Determine the (X, Y) coordinate at the center of the cell enclosing the given text.  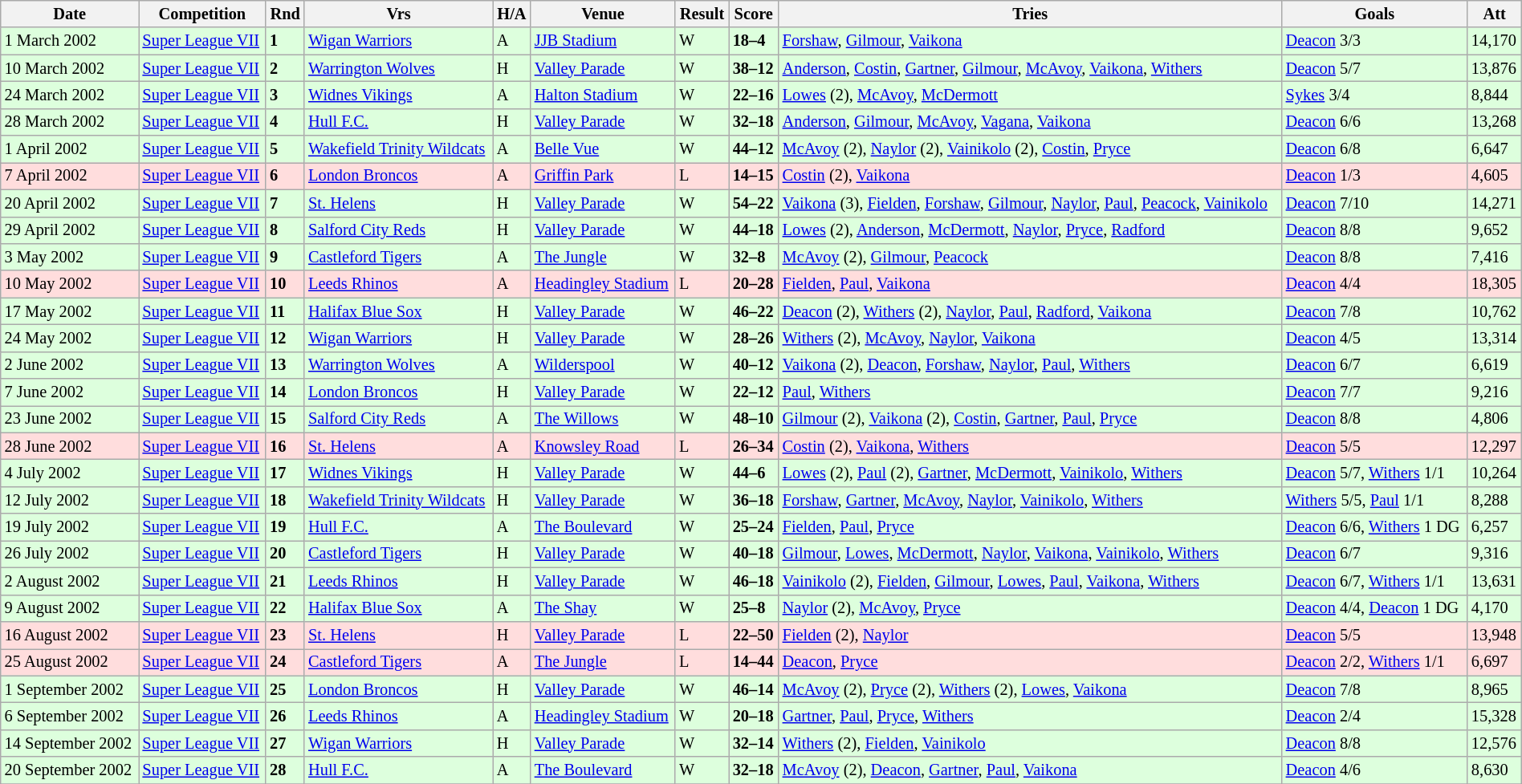
16 (285, 446)
Forshaw, Gartner, McAvoy, Naylor, Vainikolo, Withers (1031, 500)
4,806 (1495, 419)
28 (285, 770)
Deacon 2/4 (1374, 716)
Gartner, Paul, Pryce, Withers (1031, 716)
29 April 2002 (70, 230)
10 March 2002 (70, 68)
Deacon (2), Withers (2), Naylor, Paul, Radford, Vaikona (1031, 311)
Withers (2), Fielden, Vainikolo (1031, 743)
6,619 (1495, 365)
28 March 2002 (70, 122)
McAvoy (2), Pryce (2), Withers (2), Lowes, Vaikona (1031, 689)
44–12 (754, 149)
Deacon 5/7, Withers 1/1 (1374, 473)
4,170 (1495, 608)
38–12 (754, 68)
Deacon 7/10 (1374, 203)
10,762 (1495, 311)
7 (285, 203)
9,216 (1495, 392)
Gilmour (2), Vaikona (2), Costin, Gartner, Paul, Pryce (1031, 419)
Withers (2), McAvoy, Naylor, Vaikona (1031, 338)
13 (285, 365)
Lowes (2), McAvoy, McDermott (1031, 95)
24 March 2002 (70, 95)
12 July 2002 (70, 500)
Gilmour, Lowes, McDermott, Naylor, Vaikona, Vainikolo, Withers (1031, 554)
14 September 2002 (70, 743)
Vaikona (3), Fielden, Forshaw, Gilmour, Naylor, Paul, Peacock, Vainikolo (1031, 203)
22–50 (754, 635)
10,264 (1495, 473)
Score (754, 14)
8 (285, 230)
6,647 (1495, 149)
10 (285, 284)
Fielden (2), Naylor (1031, 635)
21 (285, 581)
Forshaw, Gilmour, Vaikona (1031, 41)
Knowsley Road (603, 446)
The Willows (603, 419)
Deacon 4/4 (1374, 284)
JJB Stadium (603, 41)
Vrs (398, 14)
6 (285, 176)
Deacon 6/8 (1374, 149)
Venue (603, 14)
Anderson, Costin, Gartner, Gilmour, McAvoy, Vaikona, Withers (1031, 68)
Deacon 4/4, Deacon 1 DG (1374, 608)
22–12 (754, 392)
Deacon 5/7 (1374, 68)
8,630 (1495, 770)
12 (285, 338)
Deacon 2/2, Withers 1/1 (1374, 662)
20–28 (754, 284)
10 May 2002 (70, 284)
Fielden, Paul, Vaikona (1031, 284)
46–14 (754, 689)
6,697 (1495, 662)
2 June 2002 (70, 365)
Deacon 4/6 (1374, 770)
40–12 (754, 365)
19 July 2002 (70, 527)
Deacon 7/7 (1374, 392)
Att (1495, 14)
Deacon 4/5 (1374, 338)
8,844 (1495, 95)
13,876 (1495, 68)
Vainikolo (2), Fielden, Gilmour, Lowes, Paul, Vaikona, Withers (1031, 581)
25 (285, 689)
Deacon 6/6 (1374, 122)
13,314 (1495, 338)
26 (285, 716)
18–4 (754, 41)
48–10 (754, 419)
Costin (2), Vaikona, Withers (1031, 446)
Halton Stadium (603, 95)
25–24 (754, 527)
Belle Vue (603, 149)
1 September 2002 (70, 689)
9 August 2002 (70, 608)
27 (285, 743)
Anderson, Gilmour, McAvoy, Vagana, Vaikona (1031, 122)
Lowes (2), Anderson, McDermott, Naylor, Pryce, Radford (1031, 230)
26–34 (754, 446)
22–16 (754, 95)
Deacon, Pryce (1031, 662)
13,268 (1495, 122)
25–8 (754, 608)
18,305 (1495, 284)
17 (285, 473)
20–18 (754, 716)
3 May 2002 (70, 257)
Costin (2), Vaikona (1031, 176)
Paul, Withers (1031, 392)
Goals (1374, 14)
McAvoy (2), Deacon, Gartner, Paul, Vaikona (1031, 770)
7,416 (1495, 257)
54–22 (754, 203)
20 September 2002 (70, 770)
23 June 2002 (70, 419)
4 (285, 122)
Wilderspool (603, 365)
1 April 2002 (70, 149)
24 (285, 662)
28 June 2002 (70, 446)
17 May 2002 (70, 311)
Lowes (2), Paul (2), Gartner, McDermott, Vainikolo, Withers (1031, 473)
11 (285, 311)
Result (702, 14)
Competition (202, 14)
7 April 2002 (70, 176)
Deacon 1/3 (1374, 176)
Deacon 6/6, Withers 1 DG (1374, 527)
6,257 (1495, 527)
2 August 2002 (70, 581)
13,948 (1495, 635)
Deacon 6/7, Withers 1/1 (1374, 581)
Rnd (285, 14)
Date (70, 14)
32–8 (754, 257)
6 September 2002 (70, 716)
1 (285, 41)
40–18 (754, 554)
36–18 (754, 500)
5 (285, 149)
26 July 2002 (70, 554)
Tries (1031, 14)
7 June 2002 (70, 392)
23 (285, 635)
22 (285, 608)
Naylor (2), McAvoy, Pryce (1031, 608)
16 August 2002 (70, 635)
9,652 (1495, 230)
Withers 5/5, Paul 1/1 (1374, 500)
9 (285, 257)
44–6 (754, 473)
14,170 (1495, 41)
8,288 (1495, 500)
3 (285, 95)
19 (285, 527)
20 (285, 554)
4,605 (1495, 176)
14–15 (754, 176)
2 (285, 68)
9,316 (1495, 554)
Griffin Park (603, 176)
14,271 (1495, 203)
McAvoy (2), Naylor (2), Vainikolo (2), Costin, Pryce (1031, 149)
28–26 (754, 338)
25 August 2002 (70, 662)
24 May 2002 (70, 338)
12,297 (1495, 446)
20 April 2002 (70, 203)
H/A (512, 14)
46–18 (754, 581)
Deacon 3/3 (1374, 41)
18 (285, 500)
Sykes 3/4 (1374, 95)
The Shay (603, 608)
McAvoy (2), Gilmour, Peacock (1031, 257)
Vaikona (2), Deacon, Forshaw, Naylor, Paul, Withers (1031, 365)
14 (285, 392)
44–18 (754, 230)
46–22 (754, 311)
15 (285, 419)
32–14 (754, 743)
13,631 (1495, 581)
4 July 2002 (70, 473)
12,576 (1495, 743)
15,328 (1495, 716)
14–44 (754, 662)
8,965 (1495, 689)
1 March 2002 (70, 41)
Fielden, Paul, Pryce (1031, 527)
